Extract the (X, Y) coordinate from the center of the cell holding the provided text.  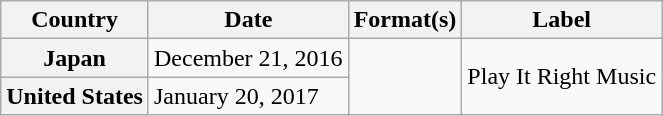
January 20, 2017 (248, 96)
Japan (75, 58)
Label (562, 20)
Format(s) (405, 20)
Country (75, 20)
Date (248, 20)
United States (75, 96)
Play It Right Music (562, 77)
December 21, 2016 (248, 58)
